From the cell containing the given text, extract its center point as [X, Y] coordinate. 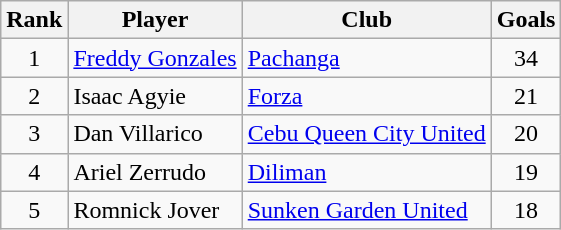
Goals [526, 20]
Forza [366, 96]
Isaac Agyie [155, 96]
5 [34, 210]
Sunken Garden United [366, 210]
Pachanga [366, 58]
Dan Villarico [155, 134]
Rank [34, 20]
21 [526, 96]
3 [34, 134]
Freddy Gonzales [155, 58]
Diliman [366, 172]
4 [34, 172]
Cebu Queen City United [366, 134]
20 [526, 134]
1 [34, 58]
2 [34, 96]
Player [155, 20]
Club [366, 20]
Ariel Zerrudo [155, 172]
Romnick Jover [155, 210]
19 [526, 172]
34 [526, 58]
18 [526, 210]
